Detect which cell encompasses the target text, then output its (X, Y) center coordinate. 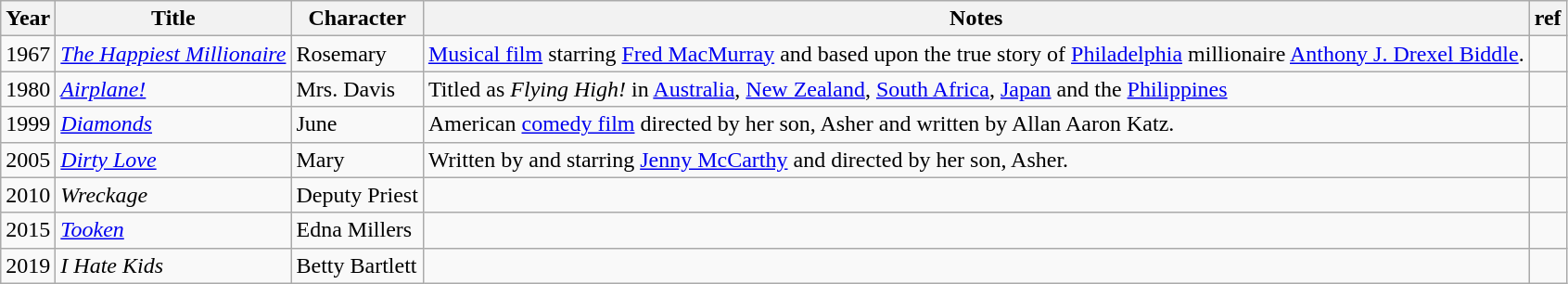
Edna Millers (357, 230)
Mrs. Davis (357, 89)
Mary (357, 160)
June (357, 124)
Dirty Love (173, 160)
Betty Bartlett (357, 265)
Musical film starring Fred MacMurray and based upon the true story of Philadelphia millionaire Anthony J. Drexel Biddle. (975, 54)
1999 (28, 124)
Character (357, 19)
Airplane! (173, 89)
Titled as Flying High! in Australia, New Zealand, South Africa, Japan and the Philippines (975, 89)
Written by and starring Jenny McCarthy and directed by her son, Asher. (975, 160)
American comedy film directed by her son, Asher and written by Allan Aaron Katz. (975, 124)
The Happiest Millionaire (173, 54)
Rosemary (357, 54)
Year (28, 19)
Diamonds (173, 124)
2019 (28, 265)
Title (173, 19)
2015 (28, 230)
1980 (28, 89)
Deputy Priest (357, 195)
Tooken (173, 230)
I Hate Kids (173, 265)
1967 (28, 54)
Notes (975, 19)
ref (1548, 19)
Wreckage (173, 195)
2010 (28, 195)
2005 (28, 160)
